Pinpoint the cell where the given text exists, returning its [x, y] midpoint coordinate. 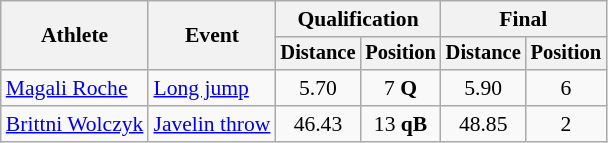
5.70 [318, 88]
Athlete [75, 36]
Long jump [212, 88]
5.90 [484, 88]
Event [212, 36]
Final [524, 19]
Qualification [358, 19]
Magali Roche [75, 88]
2 [566, 124]
13 qB [400, 124]
Brittni Wolczyk [75, 124]
46.43 [318, 124]
Javelin throw [212, 124]
48.85 [484, 124]
7 Q [400, 88]
6 [566, 88]
